Determine the (x, y) coordinate at the center of the cell enclosing the given text.  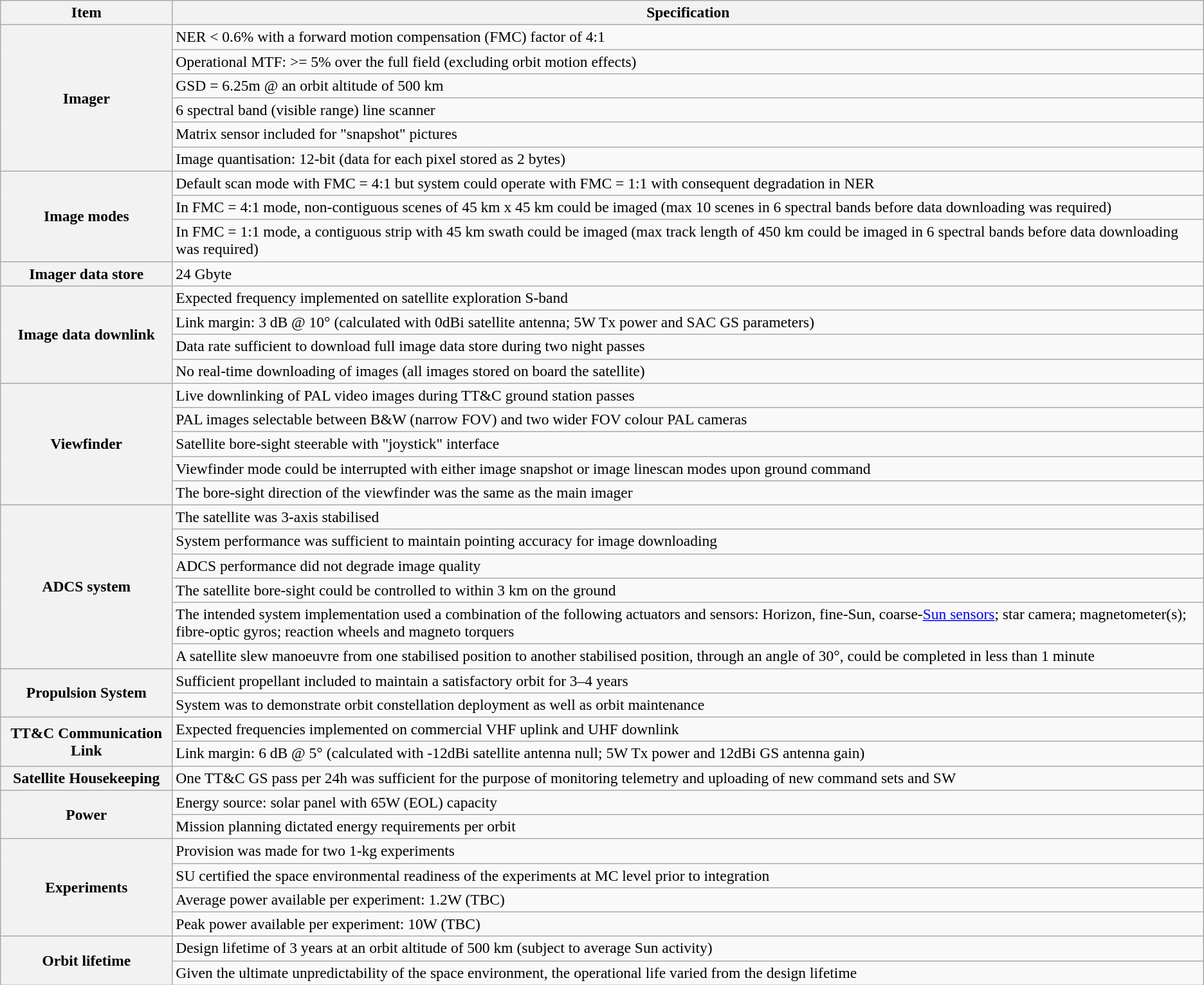
Link margin: 6 dB @ 5° (calculated with -12dBi satellite antenna null; 5W Tx power and 12dBi GS antenna gain) (688, 754)
The bore-sight direction of the viewfinder was the same as the main imager (688, 492)
Imager data store (86, 273)
Satellite Housekeeping (86, 778)
The satellite bore-sight could be controlled to within 3 km on the ground (688, 590)
6 spectral band (visible range) line scanner (688, 110)
24 Gbyte (688, 273)
ADCS performance did not degrade image quality (688, 566)
TT&C Communication Link (86, 741)
In FMC = 4:1 mode, non-contiguous scenes of 45 km x 45 km could be imaged (max 10 scenes in 6 spectral bands before data downloading was required) (688, 207)
Default scan mode with FMC = 4:1 but system could operate with FMC = 1:1 with consequent degradation in NER (688, 183)
Expected frequency implemented on satellite exploration S-band (688, 298)
Satellite bore-sight steerable with "joystick" interface (688, 444)
Average power available per experiment: 1.2W (TBC) (688, 899)
Image data downlink (86, 334)
GSD = 6.25m @ an orbit altitude of 500 km (688, 86)
Link margin: 3 dB @ 10° (calculated with 0dBi satellite antenna; 5W Tx power and SAC GS parameters) (688, 322)
Power (86, 815)
Sufficient propellant included to maintain a satisfactory orbit for 3–4 years (688, 680)
Specification (688, 12)
Design lifetime of 3 years at an orbit altitude of 500 km (subject to average Sun activity) (688, 948)
SU certified the space environmental readiness of the experiments at MC level prior to integration (688, 875)
No real-time downloading of images (all images stored on board the satellite) (688, 371)
Image quantisation: 12-bit (data for each pixel stored as 2 bytes) (688, 159)
System performance was sufficient to maintain pointing accuracy for image downloading (688, 541)
PAL images selectable between B&W (narrow FOV) and two wider FOV colour PAL cameras (688, 419)
Live downlinking of PAL video images during TT&C ground station passes (688, 395)
One TT&C GS pass per 24h was sufficient for the purpose of monitoring telemetry and uploading of new command sets and SW (688, 778)
ADCS system (86, 586)
Given the ultimate unpredictability of the space environment, the operational life varied from the design lifetime (688, 973)
Data rate sufficient to download full image data store during two night passes (688, 347)
Operational MTF: >= 5% over the full field (excluding orbit motion effects) (688, 61)
Peak power available per experiment: 10W (TBC) (688, 924)
Viewfinder mode could be interrupted with either image snapshot or image linescan modes upon ground command (688, 468)
Mission planning dictated energy requirements per orbit (688, 826)
Imager (86, 98)
Energy source: solar panel with 65W (EOL) capacity (688, 802)
Item (86, 12)
The satellite was 3-axis stabilised (688, 517)
System was to demonstrate orbit constellation deployment as well as orbit maintenance (688, 705)
Image modes (86, 216)
NER < 0.6% with a forward motion compensation (FMC) factor of 4:1 (688, 37)
Expected frequencies implemented on commercial VHF uplink and UHF downlink (688, 729)
Provision was made for two 1-kg experiments (688, 851)
Propulsion System (86, 692)
Matrix sensor included for "snapshot" pictures (688, 134)
Orbit lifetime (86, 961)
Viewfinder (86, 444)
Experiments (86, 887)
